Locate the cell with the specified text and output its [X, Y] center coordinate. 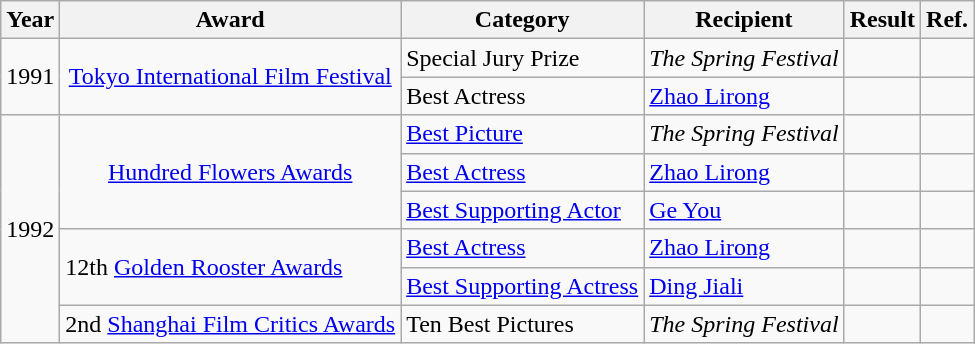
1992 [30, 229]
Ding Jiali [744, 286]
Ref. [948, 20]
Tokyo International Film Festival [230, 77]
1991 [30, 77]
Ge You [744, 210]
Award [230, 20]
Result [882, 20]
Recipient [744, 20]
Special Jury Prize [522, 58]
Year [30, 20]
Hundred Flowers Awards [230, 172]
Ten Best Pictures [522, 324]
2nd Shanghai Film Critics Awards [230, 324]
Category [522, 20]
Best Picture [522, 134]
12th Golden Rooster Awards [230, 267]
Best Supporting Actor [522, 210]
Best Supporting Actress [522, 286]
